For the text-containing cell, return its midpoint in (X, Y) coordinate format. 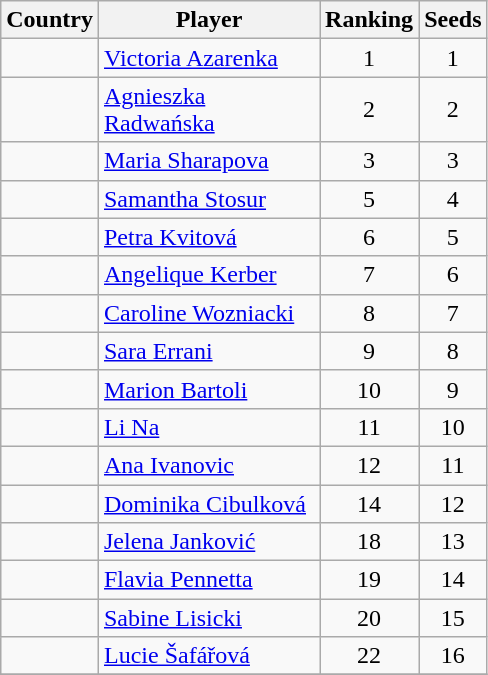
Maria Sharapova (208, 161)
Lucie Šafářová (208, 656)
19 (370, 580)
Samantha Stosur (208, 199)
Angelique Kerber (208, 275)
Victoria Azarenka (208, 58)
Li Na (208, 427)
Dominika Cibulková (208, 503)
Flavia Pennetta (208, 580)
Country (50, 20)
Seeds (453, 20)
Petra Kvitová (208, 237)
Jelena Janković (208, 542)
Sara Errani (208, 351)
Ana Ivanovic (208, 465)
Player (208, 20)
Sabine Lisicki (208, 618)
20 (370, 618)
4 (453, 199)
Ranking (370, 20)
18 (370, 542)
Caroline Wozniacki (208, 313)
15 (453, 618)
Marion Bartoli (208, 389)
13 (453, 542)
22 (370, 656)
16 (453, 656)
Agnieszka Radwańska (208, 110)
